Locate the cell with the specified text and output its (X, Y) center coordinate. 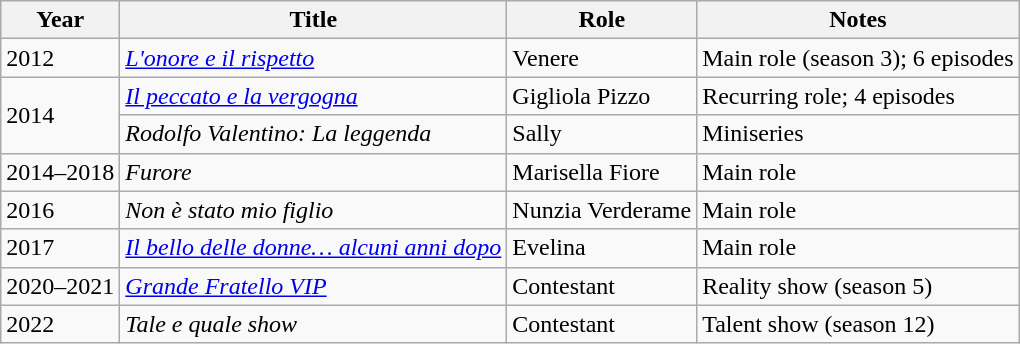
Venere (602, 58)
Marisella Fiore (602, 172)
Reality show (season 5) (858, 286)
Main role (season 3); 6 episodes (858, 58)
2016 (60, 210)
Tale e quale show (314, 324)
L'onore e il rispetto (314, 58)
Sally (602, 134)
Recurring role; 4 episodes (858, 96)
2014 (60, 115)
Miniseries (858, 134)
Notes (858, 20)
Evelina (602, 248)
2017 (60, 248)
Nunzia Verderame (602, 210)
2012 (60, 58)
Role (602, 20)
Grande Fratello VIP (314, 286)
Furore (314, 172)
2020–2021 (60, 286)
Year (60, 20)
Il peccato e la vergogna (314, 96)
Rodolfo Valentino: La leggenda (314, 134)
Non è stato mio figlio (314, 210)
Gigliola Pizzo (602, 96)
2022 (60, 324)
Il bello delle donne… alcuni anni dopo (314, 248)
Talent show (season 12) (858, 324)
2014–2018 (60, 172)
Title (314, 20)
